Locate the cell with the specified text and output its [x, y] center coordinate. 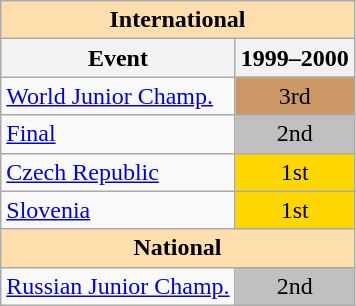
Final [118, 134]
Russian Junior Champ. [118, 286]
Czech Republic [118, 172]
World Junior Champ. [118, 96]
1999–2000 [294, 58]
Event [118, 58]
National [178, 248]
3rd [294, 96]
Slovenia [118, 210]
International [178, 20]
